From the cell containing the given text, extract its center point as [x, y] coordinate. 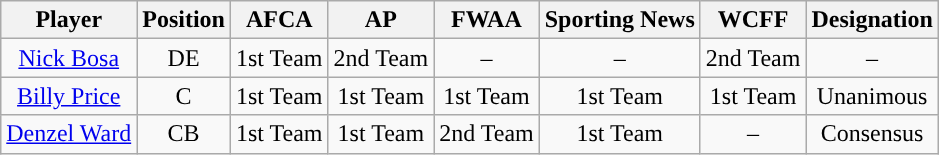
Designation [872, 20]
C [184, 96]
Unanimous [872, 96]
Nick Bosa [69, 58]
Denzel Ward [69, 134]
AFCA [279, 20]
DE [184, 58]
CB [184, 134]
Position [184, 20]
Consensus [872, 134]
Player [69, 20]
Billy Price [69, 96]
Sporting News [620, 20]
FWAA [487, 20]
WCFF [753, 20]
AP [381, 20]
